Pinpoint the cell where the given text exists, returning its (X, Y) midpoint coordinate. 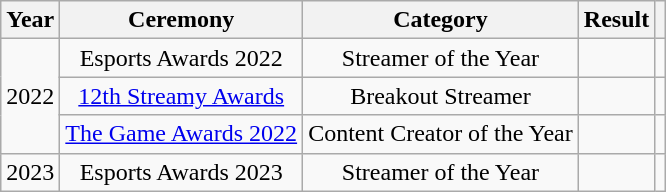
2023 (30, 172)
Breakout Streamer (441, 96)
The Game Awards 2022 (182, 134)
Category (441, 20)
12th Streamy Awards (182, 96)
Esports Awards 2022 (182, 58)
Content Creator of the Year (441, 134)
2022 (30, 96)
Ceremony (182, 20)
Year (30, 20)
Result (616, 20)
Esports Awards 2023 (182, 172)
